Return [X, Y] of the center of cell containing provided text 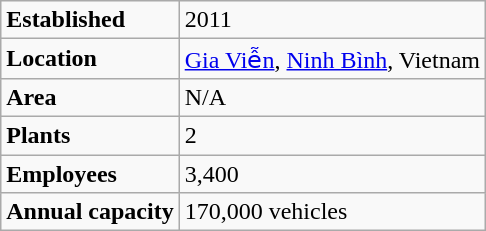
2 [332, 135]
Plants [90, 135]
170,000 vehicles [332, 212]
Annual capacity [90, 212]
3,400 [332, 173]
Area [90, 97]
2011 [332, 20]
Employees [90, 173]
Gia Viễn, Ninh Bình, Vietnam [332, 59]
N/A [332, 97]
Location [90, 59]
Established [90, 20]
